Pinpoint the cell where the given text exists, returning its (X, Y) midpoint coordinate. 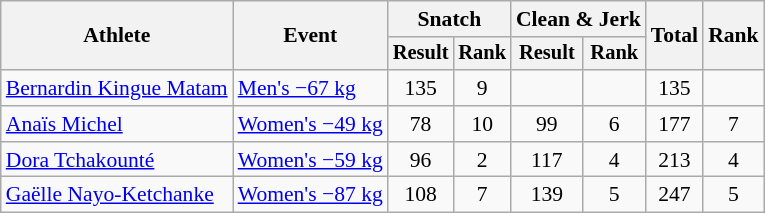
Women's −49 kg (310, 124)
247 (674, 195)
Clean & Jerk (578, 19)
10 (482, 124)
9 (482, 88)
213 (674, 160)
78 (421, 124)
Anaïs Michel (117, 124)
Bernardin Kingue Matam (117, 88)
139 (547, 195)
177 (674, 124)
96 (421, 160)
Total (674, 36)
108 (421, 195)
Snatch (450, 19)
Men's −67 kg (310, 88)
Event (310, 36)
Women's −59 kg (310, 160)
2 (482, 160)
Dora Tchakounté (117, 160)
Women's −87 kg (310, 195)
117 (547, 160)
Gaëlle Nayo-Ketchanke (117, 195)
6 (614, 124)
99 (547, 124)
Athlete (117, 36)
